Capture the cell that displays the provided text and extract its [x, y] central coordinate. 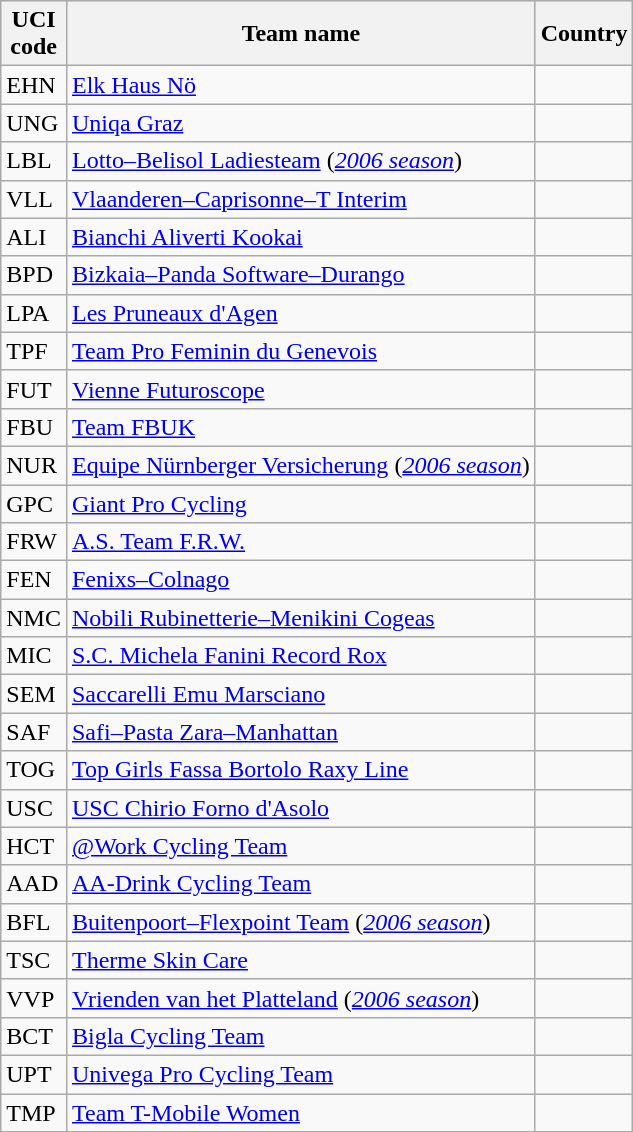
VLL [34, 199]
S.C. Michela Fanini Record Rox [300, 656]
USC Chirio Forno d'Asolo [300, 808]
Bizkaia–Panda Software–Durango [300, 275]
Therme Skin Care [300, 960]
TOG [34, 770]
Team name [300, 34]
EHN [34, 85]
@Work Cycling Team [300, 846]
BCT [34, 1036]
Team Pro Feminin du Genevois [300, 351]
SEM [34, 694]
Safi–Pasta Zara–Manhattan [300, 732]
A.S. Team F.R.W. [300, 542]
NUR [34, 465]
Buitenpoort–Flexpoint Team (2006 season) [300, 922]
LPA [34, 313]
USC [34, 808]
Saccarelli Emu Marsciano [300, 694]
HCT [34, 846]
GPC [34, 503]
Top Girls Fassa Bortolo Raxy Line [300, 770]
Bianchi Aliverti Kookai [300, 237]
VVP [34, 998]
FBU [34, 427]
Country [584, 34]
Equipe Nürnberger Versicherung (2006 season) [300, 465]
AAD [34, 884]
LBL [34, 161]
TMP [34, 1113]
UPT [34, 1074]
Lotto–Belisol Ladiesteam (2006 season) [300, 161]
Team FBUK [300, 427]
UNG [34, 123]
Vienne Futuroscope [300, 389]
Les Pruneaux d'Agen [300, 313]
SAF [34, 732]
TSC [34, 960]
NMC [34, 618]
Uniqa Graz [300, 123]
Univega Pro Cycling Team [300, 1074]
BPD [34, 275]
Giant Pro Cycling [300, 503]
BFL [34, 922]
MIC [34, 656]
Elk Haus Nö [300, 85]
ALI [34, 237]
Team T-Mobile Women [300, 1113]
FRW [34, 542]
FUT [34, 389]
Vrienden van het Platteland (2006 season) [300, 998]
Fenixs–Colnago [300, 580]
Vlaanderen–Caprisonne–T Interim [300, 199]
Bigla Cycling Team [300, 1036]
Nobili Rubinetterie–Menikini Cogeas [300, 618]
FEN [34, 580]
UCIcode [34, 34]
AA-Drink Cycling Team [300, 884]
TPF [34, 351]
